Provide the (X, Y) coordinate of the cell's center where the given text is located.  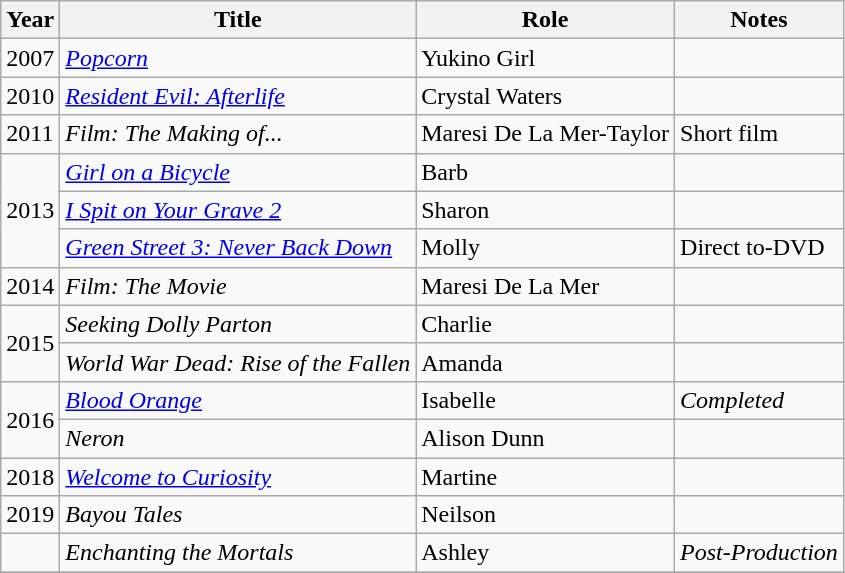
Sharon (546, 210)
Neilson (546, 515)
Blood Orange (238, 400)
Seeking Dolly Parton (238, 324)
2014 (30, 286)
2016 (30, 419)
Resident Evil: Afterlife (238, 96)
Maresi De La Mer-Taylor (546, 134)
Film: The Making of... (238, 134)
Short film (760, 134)
World War Dead: Rise of the Fallen (238, 362)
Molly (546, 248)
Ashley (546, 553)
Year (30, 20)
Notes (760, 20)
2018 (30, 477)
Green Street 3: Never Back Down (238, 248)
2013 (30, 210)
Enchanting the Mortals (238, 553)
Post-Production (760, 553)
2015 (30, 343)
Yukino Girl (546, 58)
Title (238, 20)
Girl on a Bicycle (238, 172)
2007 (30, 58)
Martine (546, 477)
Crystal Waters (546, 96)
Amanda (546, 362)
2010 (30, 96)
Charlie (546, 324)
Bayou Tales (238, 515)
Neron (238, 438)
I Spit on Your Grave 2 (238, 210)
Completed (760, 400)
Isabelle (546, 400)
Popcorn (238, 58)
2019 (30, 515)
Film: The Movie (238, 286)
2011 (30, 134)
Welcome to Curiosity (238, 477)
Alison Dunn (546, 438)
Barb (546, 172)
Role (546, 20)
Direct to-DVD (760, 248)
Maresi De La Mer (546, 286)
